Capture the cell that displays the provided text and extract its [X, Y] central coordinate. 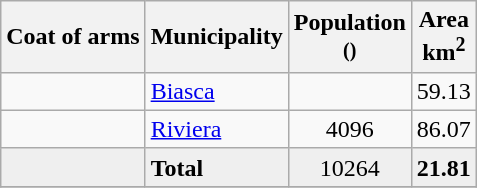
4096 [350, 129]
10264 [350, 167]
86.07 [444, 129]
Biasca [216, 91]
21.81 [444, 167]
59.13 [444, 91]
Total [216, 167]
Riviera [216, 129]
Population() [350, 37]
Coat of arms [73, 37]
Area km2 [444, 37]
Municipality [216, 37]
